From the cell containing the given text, extract its center point as (x, y) coordinate. 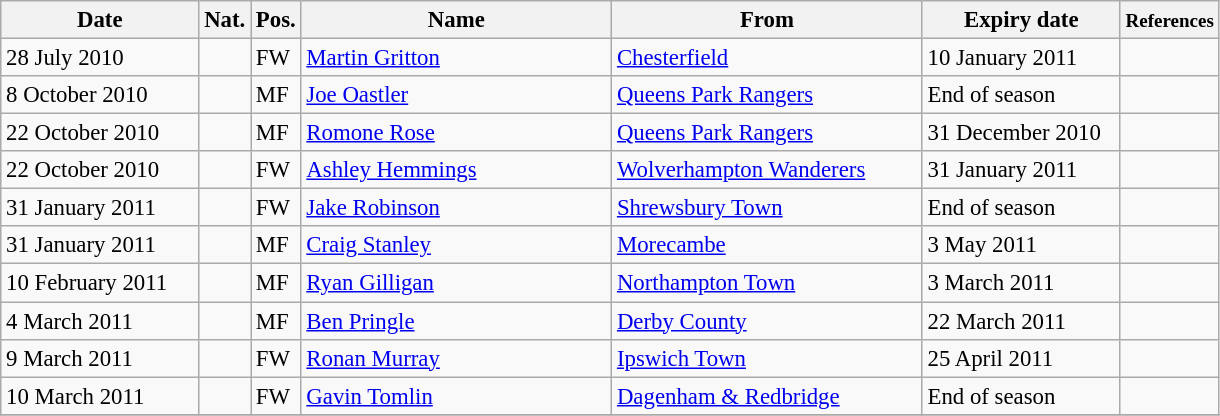
3 May 2011 (1021, 245)
Gavin Tomlin (456, 396)
Derby County (768, 321)
Date (100, 20)
Martin Gritton (456, 58)
Ipswich Town (768, 358)
References (1170, 20)
Shrewsbury Town (768, 208)
Name (456, 20)
31 December 2010 (1021, 133)
Ronan Murray (456, 358)
Ashley Hemmings (456, 170)
22 March 2011 (1021, 321)
Nat. (225, 20)
Chesterfield (768, 58)
Wolverhampton Wanderers (768, 170)
3 March 2011 (1021, 283)
From (768, 20)
Ben Pringle (456, 321)
Ryan Gilligan (456, 283)
9 March 2011 (100, 358)
8 October 2010 (100, 95)
Craig Stanley (456, 245)
10 February 2011 (100, 283)
25 April 2011 (1021, 358)
Morecambe (768, 245)
10 March 2011 (100, 396)
Romone Rose (456, 133)
28 July 2010 (100, 58)
10 January 2011 (1021, 58)
4 March 2011 (100, 321)
Joe Oastler (456, 95)
Pos. (276, 20)
Jake Robinson (456, 208)
Expiry date (1021, 20)
Northampton Town (768, 283)
Dagenham & Redbridge (768, 396)
